Capture the cell that displays the provided text and extract its (x, y) central coordinate. 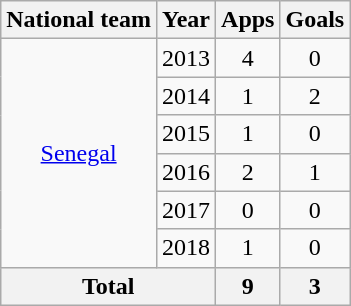
2013 (186, 58)
Goals (315, 20)
National team (79, 20)
2018 (186, 248)
3 (315, 286)
2017 (186, 210)
9 (248, 286)
Total (108, 286)
2015 (186, 134)
2014 (186, 96)
4 (248, 58)
Apps (248, 20)
Senegal (79, 153)
2016 (186, 172)
Year (186, 20)
